Pinpoint the cell where the given text exists, returning its [x, y] midpoint coordinate. 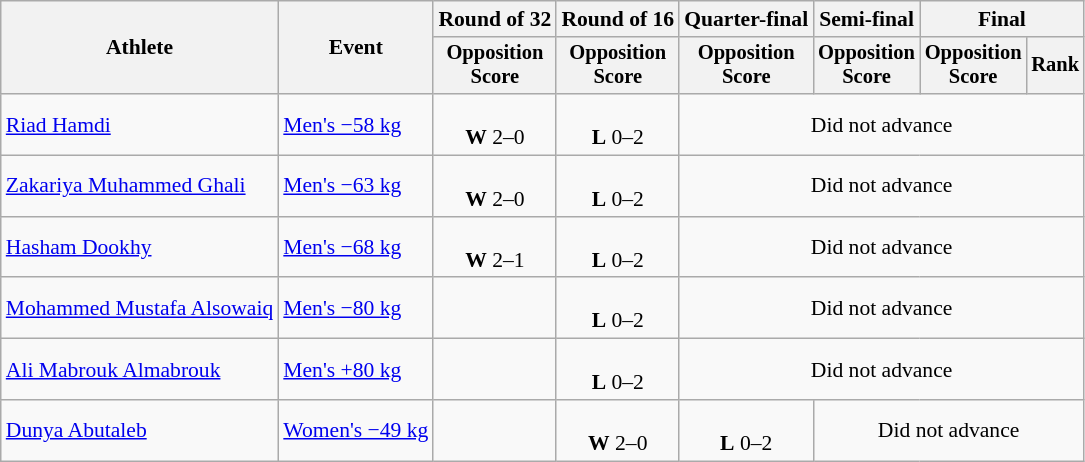
Men's −63 kg [356, 186]
Semi-final [866, 19]
Men's +80 kg [356, 370]
Mohammed Mustafa Alsowaiq [140, 308]
Ali Mabrouk Almabrouk [140, 370]
Final [1002, 19]
Hasham Dookhy [140, 248]
Quarter-final [746, 19]
Rank [1055, 66]
Round of 32 [494, 19]
Round of 16 [618, 19]
Men's −80 kg [356, 308]
Dunya Abutaleb [140, 430]
Women's −49 kg [356, 430]
Men's −68 kg [356, 248]
W 2–1 [494, 248]
Men's −58 kg [356, 124]
Zakariya Muhammed Ghali [140, 186]
Riad Hamdi [140, 124]
Event [356, 48]
Athlete [140, 48]
